Extract the (X, Y) coordinate from the center of the cell holding the provided text.  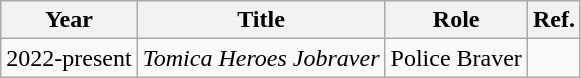
Year (69, 20)
Title (261, 20)
Police Braver (456, 58)
2022-present (69, 58)
Tomica Heroes Jobraver (261, 58)
Ref. (554, 20)
Role (456, 20)
